For the text-containing cell, return its midpoint in (x, y) coordinate format. 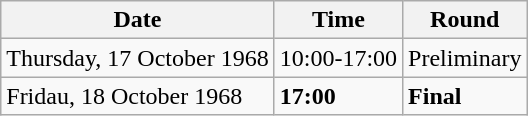
Time (338, 20)
Date (138, 20)
Fridau, 18 October 1968 (138, 96)
Round (465, 20)
Preliminary (465, 58)
Thursday, 17 October 1968 (138, 58)
10:00-17:00 (338, 58)
Final (465, 96)
17:00 (338, 96)
